Identify which cell holds the provided text, then report its [X, Y] central coordinate. 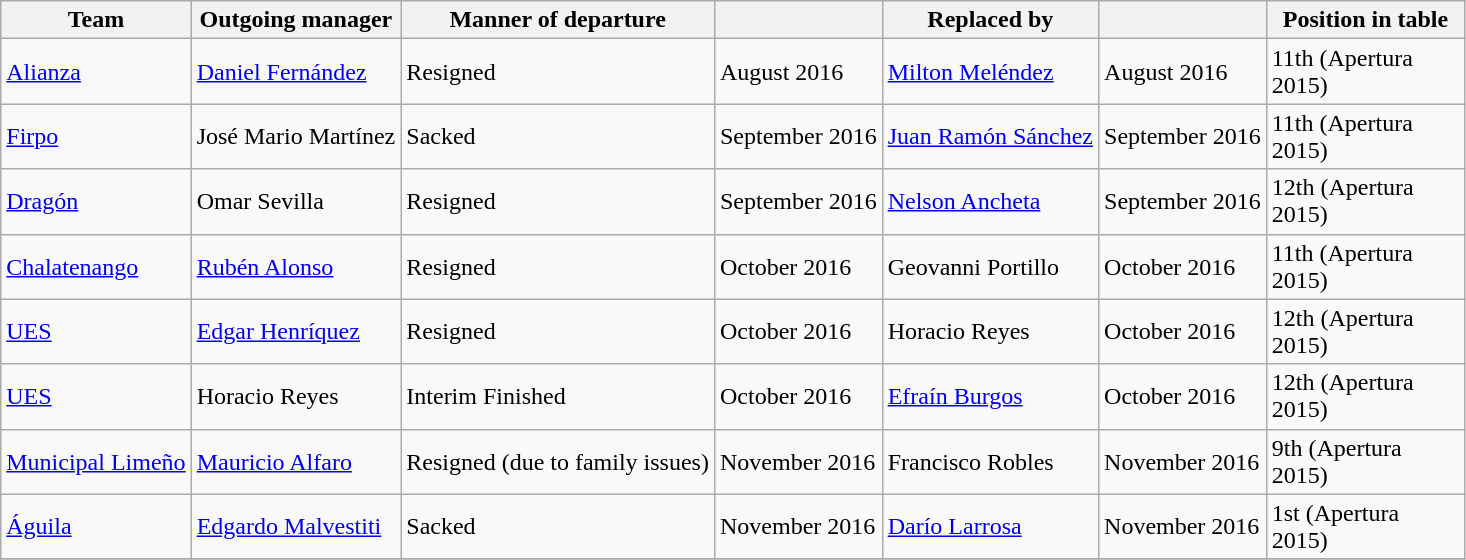
Geovanni Portillo [990, 266]
Milton Meléndez [990, 72]
Manner of departure [558, 20]
1st (Apertura 2015) [1366, 526]
Omar Sevilla [296, 202]
Firpo [96, 136]
Edgardo Malvestiti [296, 526]
Team [96, 20]
9th (Apertura 2015) [1366, 462]
Municipal Limeño [96, 462]
Interim Finished [558, 396]
Chalatenango [96, 266]
Nelson Ancheta [990, 202]
Resigned (due to family issues) [558, 462]
Francisco Robles [990, 462]
Replaced by [990, 20]
Darío Larrosa [990, 526]
Daniel Fernández [296, 72]
Efraín Burgos [990, 396]
Outgoing manager [296, 20]
Águila [96, 526]
Rubén Alonso [296, 266]
Position in table [1366, 20]
José Mario Martínez [296, 136]
Juan Ramón Sánchez [990, 136]
Mauricio Alfaro [296, 462]
Dragón [96, 202]
Alianza [96, 72]
Edgar Henríquez [296, 332]
